Find where the given text appears and provide that cell's center as (x, y) coordinate. 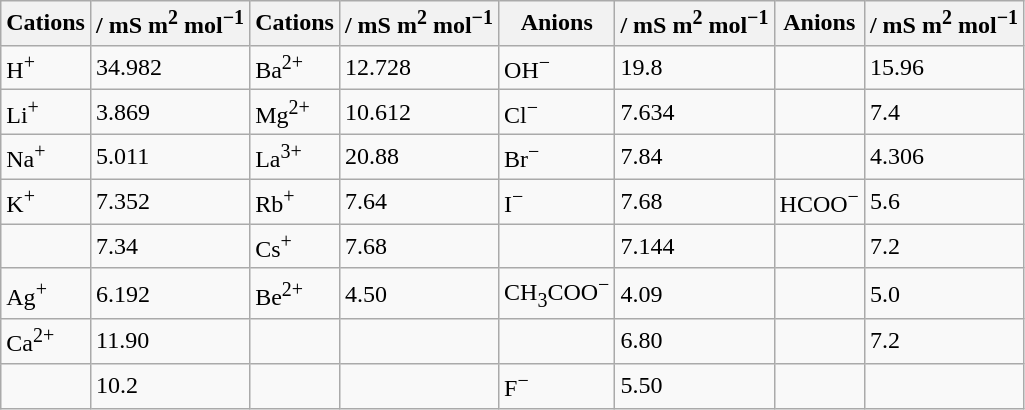
Br− (557, 156)
Li+ (46, 112)
7.352 (170, 202)
Rb+ (295, 202)
Cs+ (295, 246)
6.80 (694, 342)
19.8 (694, 68)
K+ (46, 202)
Ba2+ (295, 68)
34.982 (170, 68)
F− (557, 386)
Ag+ (46, 294)
3.869 (170, 112)
7.84 (694, 156)
7.64 (418, 202)
CH3COO− (557, 294)
5.0 (944, 294)
4.50 (418, 294)
7.144 (694, 246)
12.728 (418, 68)
10.2 (170, 386)
Ca2+ (46, 342)
Na+ (46, 156)
4.306 (944, 156)
5.50 (694, 386)
4.09 (694, 294)
7.34 (170, 246)
15.96 (944, 68)
20.88 (418, 156)
7.634 (694, 112)
OH− (557, 68)
I− (557, 202)
HCOO− (819, 202)
5.6 (944, 202)
5.011 (170, 156)
10.612 (418, 112)
La3+ (295, 156)
Be2+ (295, 294)
H+ (46, 68)
7.4 (944, 112)
Cl− (557, 112)
6.192 (170, 294)
11.90 (170, 342)
Mg2+ (295, 112)
